Provide the [x, y] coordinate of the cell's center where the given text is located.  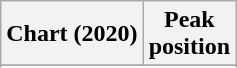
Peakposition [189, 34]
Chart (2020) [72, 34]
